Provide the [x, y] coordinate of the cell's center where the given text is located.  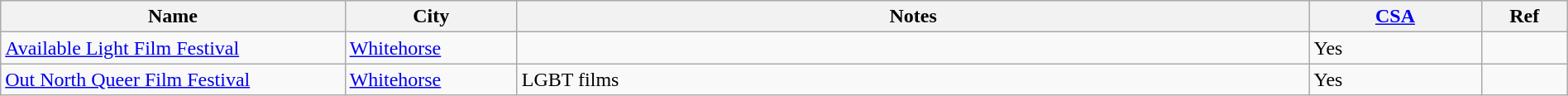
LGBT films [913, 79]
CSA [1395, 17]
City [431, 17]
Notes [913, 17]
Ref [1524, 17]
Available Light Film Festival [173, 48]
Out North Queer Film Festival [173, 79]
Name [173, 17]
